Scan for the cell matching the given text and deliver its [X, Y] coordinate at center. 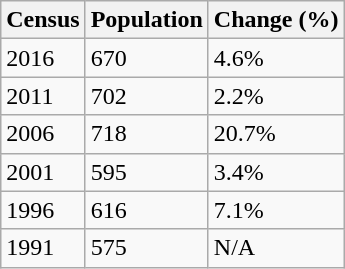
Change (%) [276, 20]
616 [146, 210]
3.4% [276, 172]
595 [146, 172]
2.2% [276, 96]
575 [146, 248]
Census [43, 20]
20.7% [276, 134]
1991 [43, 248]
718 [146, 134]
4.6% [276, 58]
2016 [43, 58]
702 [146, 96]
N/A [276, 248]
7.1% [276, 210]
2006 [43, 134]
2011 [43, 96]
1996 [43, 210]
2001 [43, 172]
Population [146, 20]
670 [146, 58]
